Return [x, y] of the center of cell containing provided text 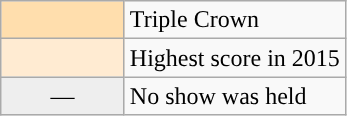
Highest score in 2015 [234, 58]
Triple Crown [234, 20]
— [63, 96]
No show was held [234, 96]
